Determine the [x, y] coordinate at the center of the cell enclosing the given text.  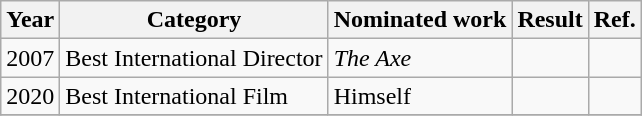
Ref. [614, 20]
Result [550, 20]
Year [30, 20]
Himself [420, 96]
The Axe [420, 58]
Nominated work [420, 20]
2020 [30, 96]
Best International Director [194, 58]
Category [194, 20]
2007 [30, 58]
Best International Film [194, 96]
